Return (x, y) of the center of cell containing provided text 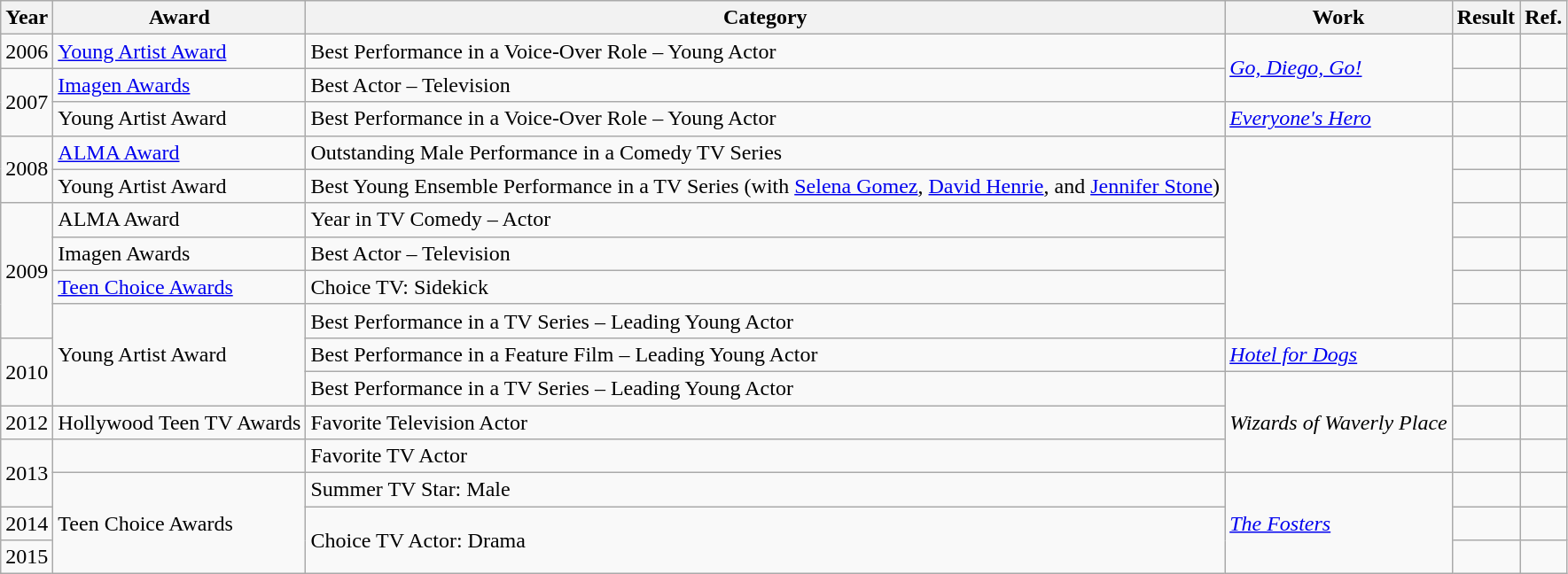
Choice TV Actor: Drama (766, 540)
2015 (27, 557)
Year in TV Comedy – Actor (766, 220)
2014 (27, 524)
2010 (27, 371)
Category (766, 18)
Award (179, 18)
Summer TV Star: Male (766, 490)
Outstanding Male Performance in a Comedy TV Series (766, 152)
2006 (27, 51)
Ref. (1544, 18)
2007 (27, 102)
The Fosters (1338, 524)
Best Young Ensemble Performance in a TV Series (with Selena Gomez, David Henrie, and Jennifer Stone) (766, 186)
Favorite TV Actor (766, 456)
Hotel for Dogs (1338, 354)
Everyone's Hero (1338, 119)
2012 (27, 423)
Wizards of Waverly Place (1338, 422)
Best Performance in a Feature Film – Leading Young Actor (766, 354)
Choice TV: Sidekick (766, 287)
2013 (27, 473)
Favorite Television Actor (766, 423)
2008 (27, 169)
Work (1338, 18)
Result (1486, 18)
2009 (27, 270)
Year (27, 18)
Go, Diego, Go! (1338, 68)
Hollywood Teen TV Awards (179, 423)
